Scan for the cell matching the given text and deliver its (x, y) coordinate at center. 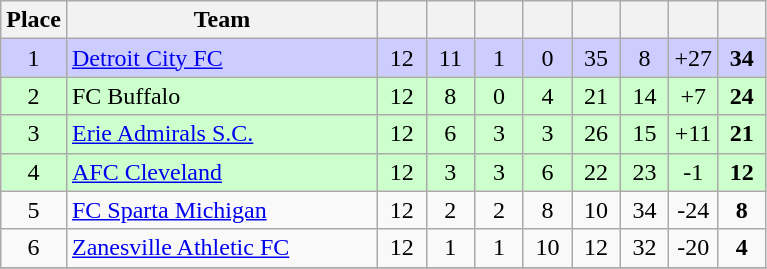
32 (644, 248)
5 (34, 210)
FC Sparta Michigan (222, 210)
22 (596, 172)
26 (596, 134)
Team (222, 20)
24 (742, 96)
+27 (694, 58)
35 (596, 58)
-24 (694, 210)
+7 (694, 96)
+11 (694, 134)
FC Buffalo (222, 96)
-1 (694, 172)
Zanesville Athletic FC (222, 248)
Erie Admirals S.C. (222, 134)
Place (34, 20)
AFC Cleveland (222, 172)
23 (644, 172)
14 (644, 96)
11 (450, 58)
15 (644, 134)
-20 (694, 248)
Detroit City FC (222, 58)
